Return the (X, Y) coordinate for the center point of the cell that contains the specified text.  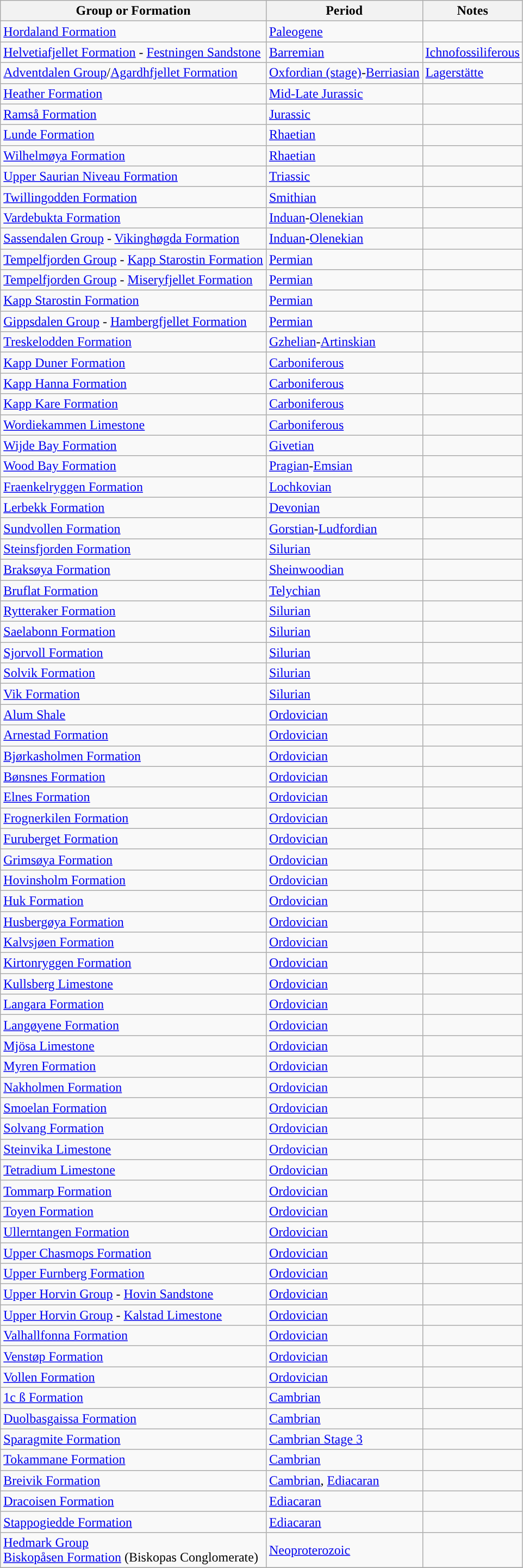
Breivik Formation (134, 1480)
Duolbasgaissa Formation (134, 1418)
Sparagmite Formation (134, 1439)
Sheinwoodian (344, 569)
Bønsnes Formation (134, 777)
Myren Formation (134, 1067)
Steinvika Limestone (134, 1149)
Gzhelian-Artinskian (344, 342)
Frognerkilen Formation (134, 818)
Lerbekk Formation (134, 507)
Gorstian-Ludfordian (344, 528)
Bruflat Formation (134, 590)
Wood Bay Formation (134, 466)
Mid-Late Jurassic (344, 94)
Valhallfonna Formation (134, 1336)
Sassendalen Group - Vikinghøgda Formation (134, 238)
Sundvollen Formation (134, 528)
Vollen Formation (134, 1377)
Huk Formation (134, 901)
Grimsøya Formation (134, 859)
Wordiekammen Limestone (134, 425)
Elnes Formation (134, 797)
Smithian (344, 197)
Venstøp Formation (134, 1356)
Tommarp Formation (134, 1191)
Lochkovian (344, 487)
Treskelodden Formation (134, 342)
Ichnofossiliferous (472, 52)
Kalvsjøen Formation (134, 943)
Toyen Formation (134, 1211)
Neoproterozoic (344, 1550)
Steinsfjorden Formation (134, 549)
Furuberget Formation (134, 839)
Tetradium Limestone (134, 1170)
Dracoisen Formation (134, 1501)
Hordaland Formation (134, 32)
Telychian (344, 590)
Smoelan Formation (134, 1108)
Cambrian Stage 3 (344, 1439)
Kullsberg Limestone (134, 984)
Cambrian, Ediacaran (344, 1480)
Barremian (344, 52)
Mjösa Limestone (134, 1046)
Solvang Formation (134, 1129)
Period (344, 11)
Gippsdalen Group - Hambergfjellet Formation (134, 321)
Ramså Formation (134, 114)
Devonian (344, 507)
Ullerntangen Formation (134, 1232)
Twillingodden Formation (134, 197)
Saelabonn Formation (134, 632)
Hedmark GroupBiskopåsen Formation (Biskopas Conglomerate) (134, 1550)
Vik Formation (134, 694)
Tempelfjorden Group - Kapp Starostin Formation (134, 259)
Solvik Formation (134, 673)
1c ß Formation (134, 1398)
Sjorvoll Formation (134, 653)
Rytteraker Formation (134, 611)
Adventdalen Group/Agardhfjellet Formation (134, 73)
Kapp Hanna Formation (134, 383)
Jurassic (344, 114)
Nakholmen Formation (134, 1087)
Pragian-Emsian (344, 466)
Bjørkasholmen Formation (134, 756)
Tempelfjorden Group - Miseryfjellet Formation (134, 280)
Lunde Formation (134, 135)
Group or Formation (134, 11)
Wilhelmøya Formation (134, 156)
Alum Shale (134, 715)
Triassic (344, 176)
Heather Formation (134, 94)
Tokammane Formation (134, 1460)
Upper Horvin Group - Hovin Sandstone (134, 1294)
Oxfordian (stage)-Berriasian (344, 73)
Fraenkelryggen Formation (134, 487)
Kapp Starostin Formation (134, 301)
Langøyene Formation (134, 1025)
Husbergøya Formation (134, 922)
Givetian (344, 445)
Langara Formation (134, 1005)
Kapp Kare Formation (134, 404)
Hovinsholm Formation (134, 880)
Wijde Bay Formation (134, 445)
Upper Saurian Niveau Formation (134, 176)
Kapp Duner Formation (134, 363)
Braksøya Formation (134, 569)
Kirtonryggen Formation (134, 963)
Helvetiafjellet Formation - Festningen Sandstone (134, 52)
Upper Chasmops Formation (134, 1253)
Vardebukta Formation (134, 218)
Upper Furnberg Formation (134, 1274)
Notes (472, 11)
Lagerstätte (472, 73)
Upper Horvin Group - Kalstad Limestone (134, 1315)
Arnestad Formation (134, 735)
Stappogiedde Formation (134, 1522)
Paleogene (344, 32)
